Return the [x, y] coordinate for the center point of the cell that contains the specified text.  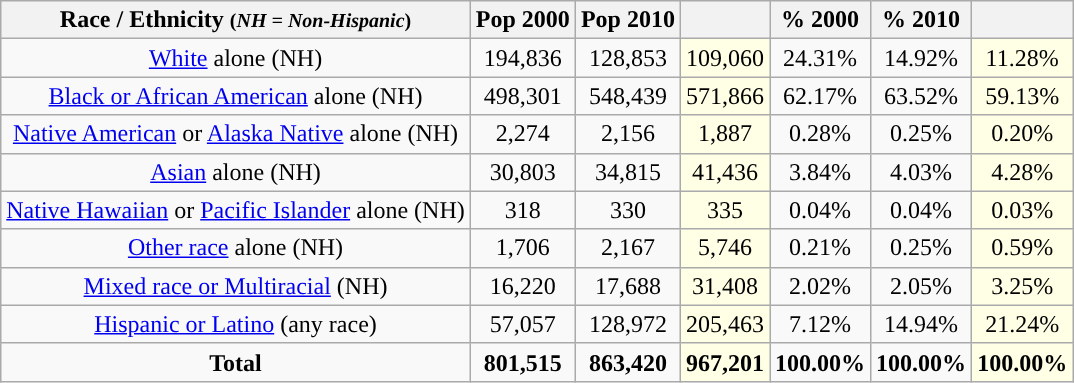
335 [724, 210]
1,706 [522, 248]
63.52% [922, 96]
194,836 [522, 58]
571,866 [724, 96]
62.17% [820, 96]
24.31% [820, 58]
801,515 [522, 362]
Other race alone (NH) [236, 248]
30,803 [522, 172]
3.25% [1022, 286]
548,439 [628, 96]
Native American or Alaska Native alone (NH) [236, 134]
109,060 [724, 58]
318 [522, 210]
34,815 [628, 172]
Native Hawaiian or Pacific Islander alone (NH) [236, 210]
11.28% [1022, 58]
128,972 [628, 324]
Pop 2000 [522, 20]
0.21% [820, 248]
Mixed race or Multiracial (NH) [236, 286]
% 2000 [820, 20]
2,156 [628, 134]
% 2010 [922, 20]
31,408 [724, 286]
16,220 [522, 286]
0.28% [820, 134]
0.03% [1022, 210]
7.12% [820, 324]
Asian alone (NH) [236, 172]
863,420 [628, 362]
205,463 [724, 324]
14.92% [922, 58]
1,887 [724, 134]
Hispanic or Latino (any race) [236, 324]
2,167 [628, 248]
4.03% [922, 172]
128,853 [628, 58]
59.13% [1022, 96]
967,201 [724, 362]
White alone (NH) [236, 58]
21.24% [1022, 324]
2,274 [522, 134]
4.28% [1022, 172]
Race / Ethnicity (NH = Non-Hispanic) [236, 20]
2.02% [820, 286]
Pop 2010 [628, 20]
Total [236, 362]
498,301 [522, 96]
2.05% [922, 286]
5,746 [724, 248]
Black or African American alone (NH) [236, 96]
41,436 [724, 172]
0.20% [1022, 134]
57,057 [522, 324]
0.59% [1022, 248]
17,688 [628, 286]
14.94% [922, 324]
330 [628, 210]
3.84% [820, 172]
